Provide the (X, Y) coordinate of the cell's center where the given text is located.  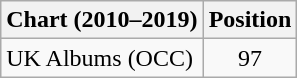
97 (250, 58)
UK Albums (OCC) (102, 58)
Position (250, 20)
Chart (2010–2019) (102, 20)
